Detect which cell encompasses the target text, then output its (x, y) center coordinate. 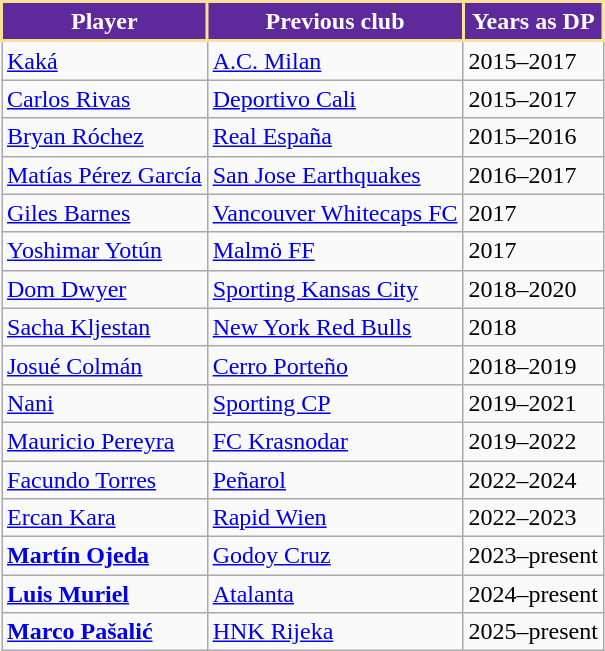
2018 (533, 327)
New York Red Bulls (335, 327)
2022–2023 (533, 518)
2018–2020 (533, 289)
Luis Muriel (105, 594)
Dom Dwyer (105, 289)
Facundo Torres (105, 479)
Vancouver Whitecaps FC (335, 213)
Carlos Rivas (105, 99)
2023–present (533, 556)
Real España (335, 137)
A.C. Milan (335, 60)
Matías Pérez García (105, 175)
Player (105, 22)
2025–present (533, 632)
2019–2021 (533, 403)
FC Krasnodar (335, 441)
Years as DP (533, 22)
Malmö FF (335, 251)
Previous club (335, 22)
Godoy Cruz (335, 556)
San Jose Earthquakes (335, 175)
2016–2017 (533, 175)
HNK Rijeka (335, 632)
Cerro Porteño (335, 365)
Mauricio Pereyra (105, 441)
Rapid Wien (335, 518)
2018–2019 (533, 365)
Sacha Kljestan (105, 327)
Giles Barnes (105, 213)
2024–present (533, 594)
2019–2022 (533, 441)
Kaká (105, 60)
Deportivo Cali (335, 99)
Sporting Kansas City (335, 289)
Josué Colmán (105, 365)
Marco Pašalić (105, 632)
Bryan Róchez (105, 137)
Sporting CP (335, 403)
Atalanta (335, 594)
2022–2024 (533, 479)
Yoshimar Yotún (105, 251)
Martín Ojeda (105, 556)
Ercan Kara (105, 518)
Nani (105, 403)
2015–2016 (533, 137)
Peñarol (335, 479)
